Return [x, y] of the center of cell containing provided text 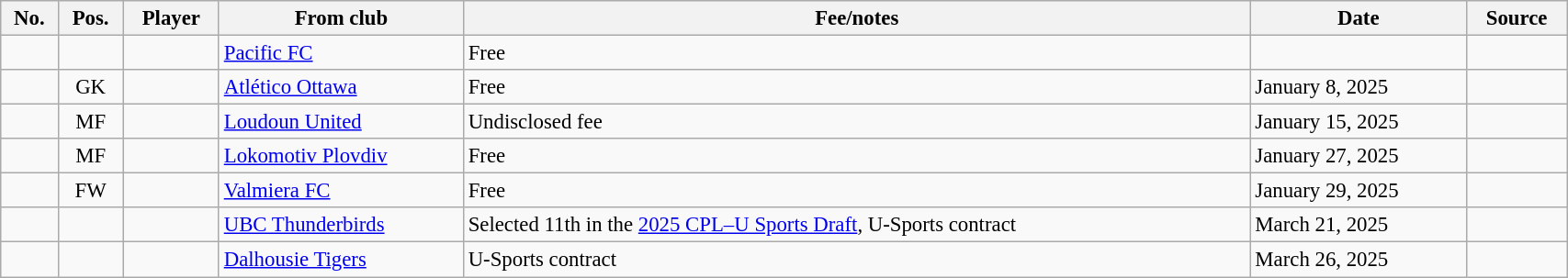
Valmiera FC [341, 191]
March 21, 2025 [1359, 225]
March 26, 2025 [1359, 260]
Date [1359, 18]
From club [341, 18]
UBC Thunderbirds [341, 225]
Loudoun United [341, 122]
GK [90, 87]
FW [90, 191]
January 8, 2025 [1359, 87]
No. [29, 18]
January 29, 2025 [1359, 191]
Player [171, 18]
Fee/notes [856, 18]
Selected 11th in the 2025 CPL–U Sports Draft, U-Sports contract [856, 225]
Atlético Ottawa [341, 87]
Pos. [90, 18]
Pacific FC [341, 53]
Lokomotiv Plovdiv [341, 156]
Dalhousie Tigers [341, 260]
U-Sports contract [856, 260]
Source [1517, 18]
January 27, 2025 [1359, 156]
Undisclosed fee [856, 122]
January 15, 2025 [1359, 122]
